Capture the cell that displays the provided text and extract its [x, y] central coordinate. 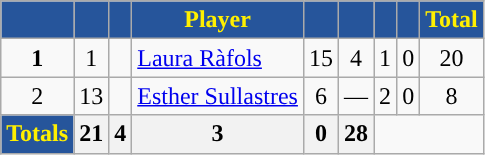
21 [92, 134]
Total [452, 20]
13 [92, 96]
Esther Sullastres [218, 96]
Laura Ràfols [218, 58]
8 [452, 96]
28 [356, 134]
— [356, 96]
15 [320, 58]
3 [218, 134]
6 [320, 96]
Totals [38, 134]
20 [452, 58]
Player [218, 20]
